Return the [x, y] coordinate for the center point of the cell that contains the specified text.  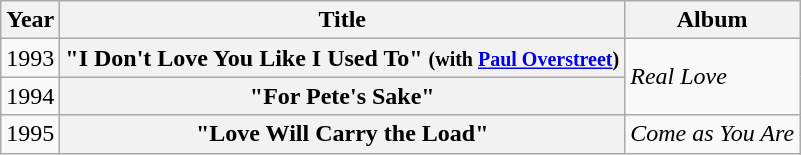
Album [712, 20]
Title [342, 20]
Come as You Are [712, 134]
"Love Will Carry the Load" [342, 134]
Year [30, 20]
Real Love [712, 77]
"For Pete's Sake" [342, 96]
"I Don't Love You Like I Used To" (with Paul Overstreet) [342, 58]
1993 [30, 58]
1995 [30, 134]
1994 [30, 96]
